Find where the given text appears and provide that cell's center as (X, Y) coordinate. 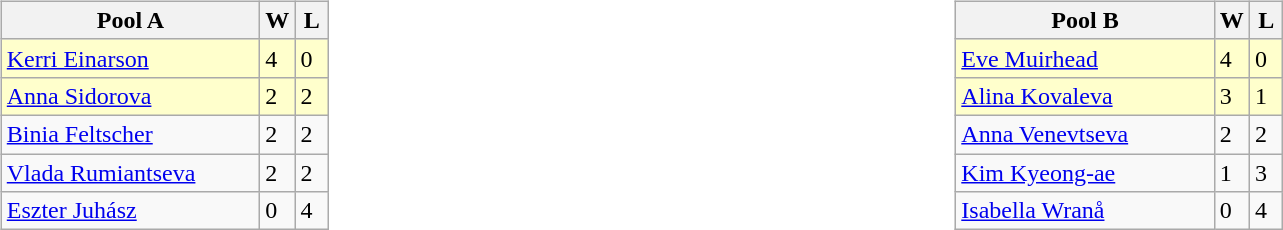
Eszter Juhász (130, 211)
Kim Kyeong-ae (1086, 173)
Eve Muirhead (1086, 58)
Kerri Einarson (130, 58)
Vlada Rumiantseva (130, 173)
Isabella Wranå (1086, 211)
Pool B (1086, 20)
Pool A (130, 20)
Binia Feltscher (130, 134)
Anna Venevtseva (1086, 134)
Anna Sidorova (130, 96)
Alina Kovaleva (1086, 96)
